Return the (X, Y) coordinate for the center point of the cell that contains the specified text.  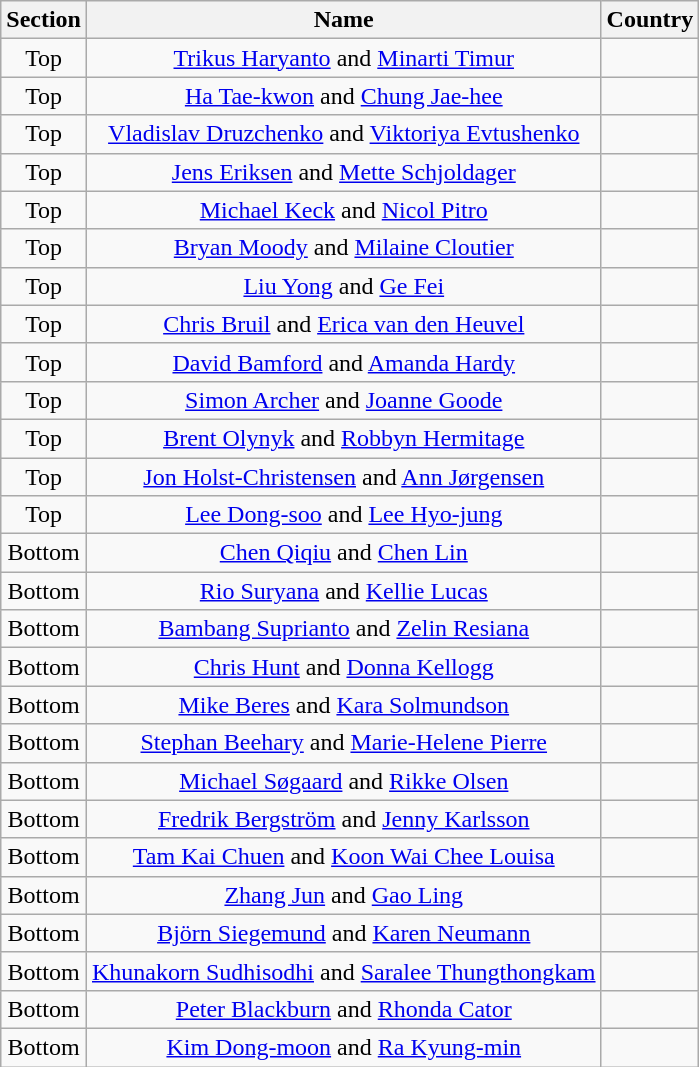
Section (44, 20)
Jens Eriksen and Mette Schjoldager (344, 172)
Michael Keck and Nicol Pitro (344, 210)
Mike Beres and Kara Solmundson (344, 705)
Ha Tae-kwon and Chung Jae-hee (344, 96)
Chris Hunt and Donna Kellogg (344, 667)
Kim Dong-moon and Ra Kyung-min (344, 1047)
Bambang Suprianto and Zelin Resiana (344, 629)
Brent Olynyk and Robbyn Hermitage (344, 438)
Lee Dong-soo and Lee Hyo-jung (344, 515)
Chris Bruil and Erica van den Heuvel (344, 324)
Bryan Moody and Milaine Cloutier (344, 248)
Liu Yong and Ge Fei (344, 286)
Peter Blackburn and Rhonda Cator (344, 1009)
Björn Siegemund and Karen Neumann (344, 933)
Rio Suryana and Kellie Lucas (344, 591)
Michael Søgaard and Rikke Olsen (344, 781)
Tam Kai Chuen and Koon Wai Chee Louisa (344, 857)
Country (650, 20)
Simon Archer and Joanne Goode (344, 400)
Vladislav Druzchenko and Viktoriya Evtushenko (344, 134)
Name (344, 20)
Trikus Haryanto and Minarti Timur (344, 58)
Jon Holst-Christensen and Ann Jørgensen (344, 477)
Fredrik Bergström and Jenny Karlsson (344, 819)
David Bamford and Amanda Hardy (344, 362)
Khunakorn Sudhisodhi and Saralee Thungthongkam (344, 971)
Stephan Beehary and Marie-Helene Pierre (344, 743)
Zhang Jun and Gao Ling (344, 895)
Chen Qiqiu and Chen Lin (344, 553)
